Identify which cell holds the provided text, then report its [x, y] central coordinate. 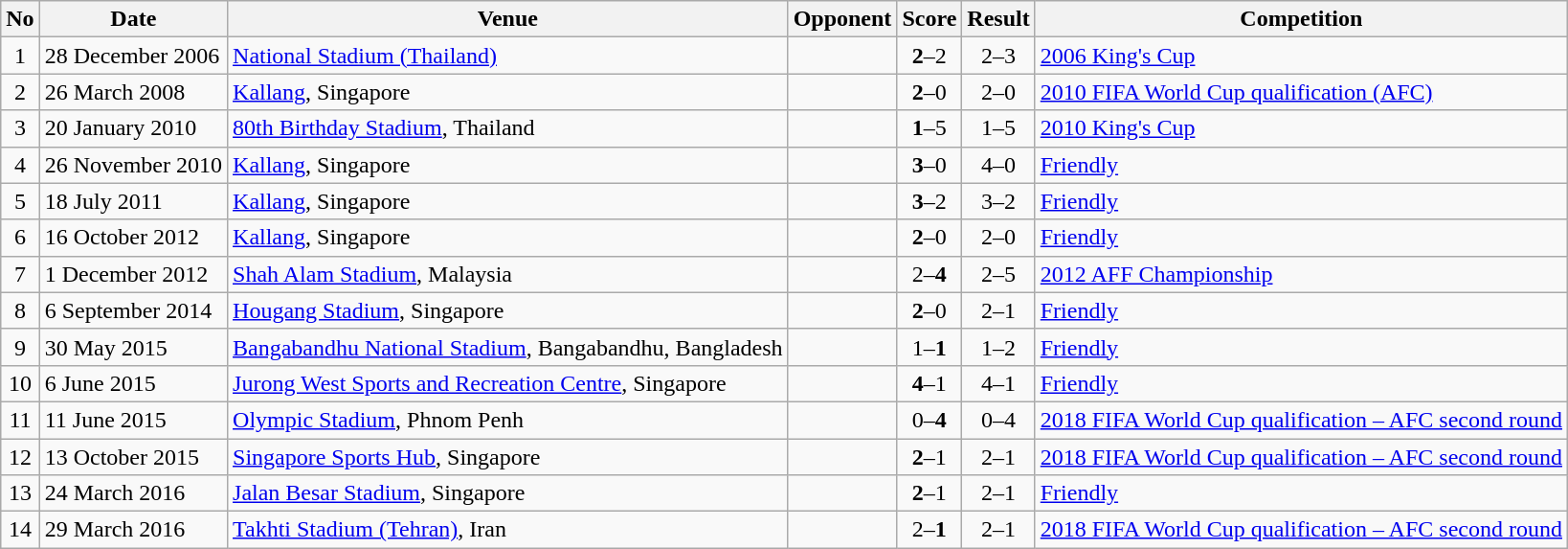
2012 AFF Championship [1301, 274]
26 March 2008 [133, 92]
11 June 2015 [133, 420]
Bangabandhu National Stadium, Bangabandhu, Bangladesh [508, 347]
No [20, 19]
2–5 [998, 274]
4–0 [998, 165]
Takhti Stadium (Tehran), Iran [508, 530]
2 [20, 92]
Shah Alam Stadium, Malaysia [508, 274]
11 [20, 420]
Result [998, 19]
16 October 2012 [133, 238]
10 [20, 383]
2010 King's Cup [1301, 128]
18 July 2011 [133, 201]
4 [20, 165]
30 May 2015 [133, 347]
2006 King's Cup [1301, 56]
1 [20, 56]
2010 FIFA World Cup qualification (AFC) [1301, 92]
2–3 [998, 56]
28 December 2006 [133, 56]
6 June 2015 [133, 383]
1 December 2012 [133, 274]
Venue [508, 19]
13 [20, 493]
1–2 [998, 347]
80th Birthday Stadium, Thailand [508, 128]
14 [20, 530]
29 March 2016 [133, 530]
8 [20, 310]
Singapore Sports Hub, Singapore [508, 457]
National Stadium (Thailand) [508, 56]
3 [20, 128]
Jalan Besar Stadium, Singapore [508, 493]
6 September 2014 [133, 310]
7 [20, 274]
9 [20, 347]
Opponent [842, 19]
2–2 [930, 56]
2–4 [930, 274]
3–0 [930, 165]
13 October 2015 [133, 457]
Jurong West Sports and Recreation Centre, Singapore [508, 383]
Date [133, 19]
20 January 2010 [133, 128]
26 November 2010 [133, 165]
Competition [1301, 19]
Score [930, 19]
Olympic Stadium, Phnom Penh [508, 420]
Hougang Stadium, Singapore [508, 310]
12 [20, 457]
6 [20, 238]
1–1 [930, 347]
24 March 2016 [133, 493]
5 [20, 201]
